Locate the cell with the specified text and output its [x, y] center coordinate. 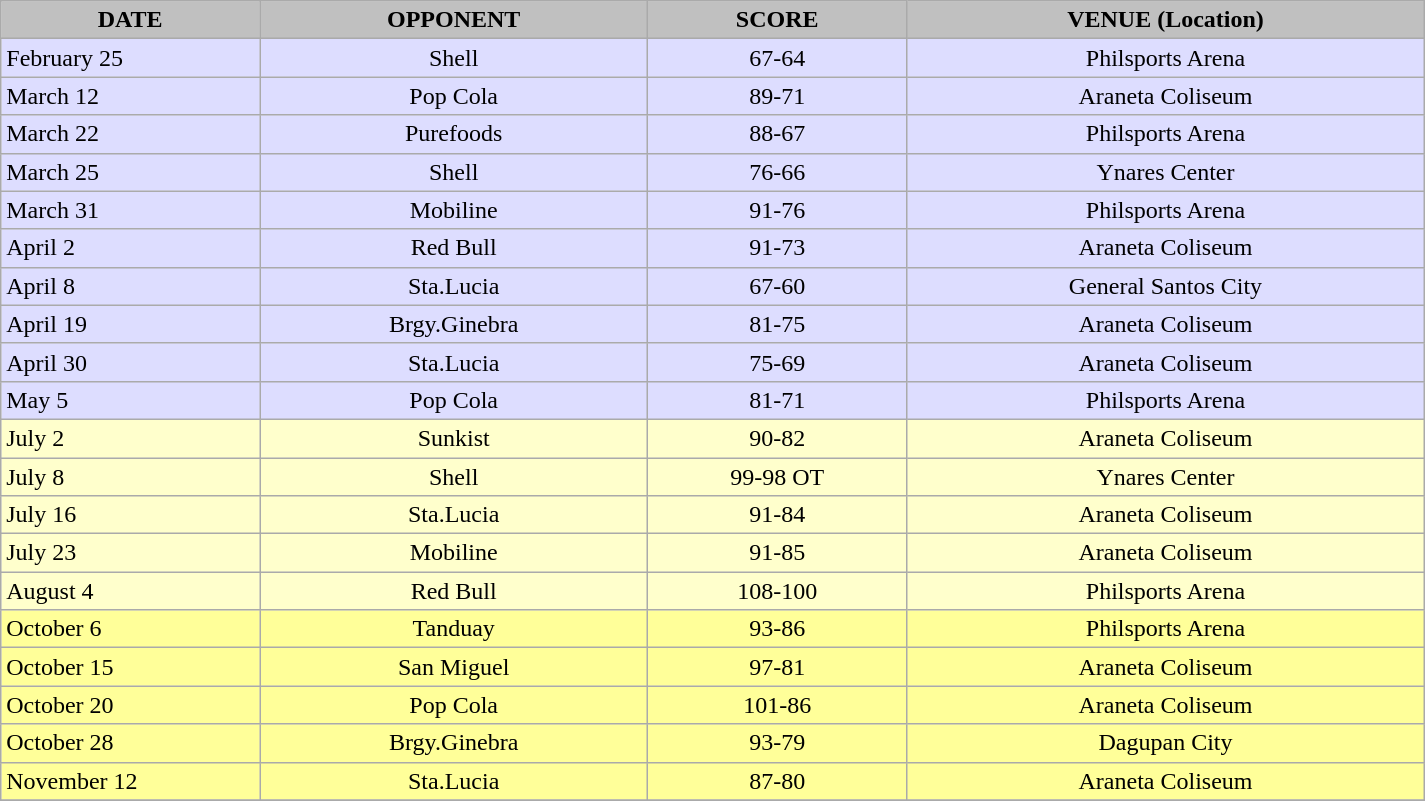
99-98 OT [778, 477]
93-86 [778, 629]
97-81 [778, 667]
March 25 [130, 172]
March 22 [130, 134]
108-100 [778, 591]
General Santos City [1166, 286]
91-85 [778, 553]
July 8 [130, 477]
March 12 [130, 96]
OPPONENT [454, 20]
Purefoods [454, 134]
101-86 [778, 705]
November 12 [130, 781]
February 25 [130, 58]
67-60 [778, 286]
91-73 [778, 248]
VENUE (Location) [1166, 20]
76-66 [778, 172]
Tanduay [454, 629]
90-82 [778, 438]
93-79 [778, 743]
San Miguel [454, 667]
October 28 [130, 743]
July 23 [130, 553]
91-84 [778, 515]
October 6 [130, 629]
88-67 [778, 134]
October 15 [130, 667]
67-64 [778, 58]
81-71 [778, 400]
April 2 [130, 248]
Sunkist [454, 438]
81-75 [778, 324]
75-69 [778, 362]
91-76 [778, 210]
August 4 [130, 591]
SCORE [778, 20]
May 5 [130, 400]
July 2 [130, 438]
April 19 [130, 324]
July 16 [130, 515]
March 31 [130, 210]
Dagupan City [1166, 743]
April 8 [130, 286]
DATE [130, 20]
87-80 [778, 781]
October 20 [130, 705]
89-71 [778, 96]
April 30 [130, 362]
